Return [X, Y] of the center of cell containing provided text 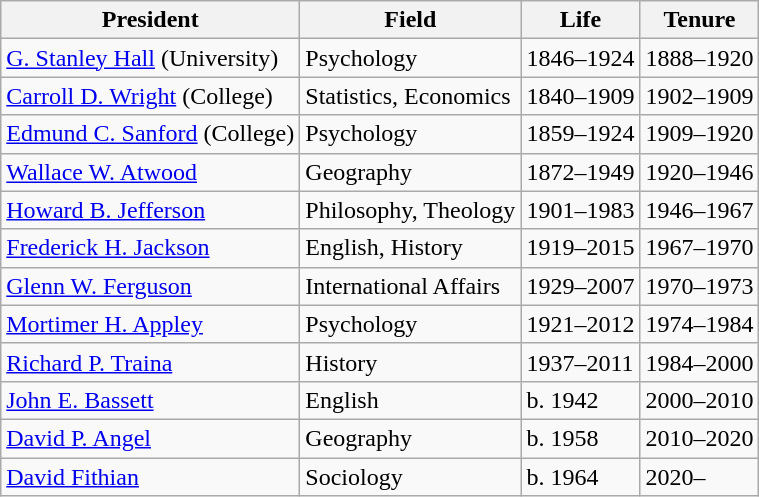
1946–1967 [700, 210]
b. 1964 [580, 477]
1920–1946 [700, 172]
1929–2007 [580, 286]
1984–2000 [700, 362]
1967–1970 [700, 248]
Howard B. Jefferson [150, 210]
1909–1920 [700, 134]
Richard P. Traina [150, 362]
1919–2015 [580, 248]
International Affairs [410, 286]
Philosophy, Theology [410, 210]
1902–1909 [700, 96]
1872–1949 [580, 172]
Tenure [700, 20]
Carroll D. Wright (College) [150, 96]
Glenn W. Ferguson [150, 286]
Field [410, 20]
David Fithian [150, 477]
2000–2010 [700, 400]
Edmund C. Sanford (College) [150, 134]
David P. Angel [150, 438]
1859–1924 [580, 134]
English [410, 400]
Statistics, Economics [410, 96]
John E. Bassett [150, 400]
2010–2020 [700, 438]
1846–1924 [580, 58]
President [150, 20]
1970–1973 [700, 286]
1974–1984 [700, 324]
English, History [410, 248]
Mortimer H. Appley [150, 324]
History [410, 362]
2020– [700, 477]
G. Stanley Hall (University) [150, 58]
Frederick H. Jackson [150, 248]
b. 1958 [580, 438]
Sociology [410, 477]
1901–1983 [580, 210]
b. 1942 [580, 400]
1937–2011 [580, 362]
1840–1909 [580, 96]
Life [580, 20]
1888–1920 [700, 58]
Wallace W. Atwood [150, 172]
1921–2012 [580, 324]
